Locate the cell with the specified text and output its (X, Y) center coordinate. 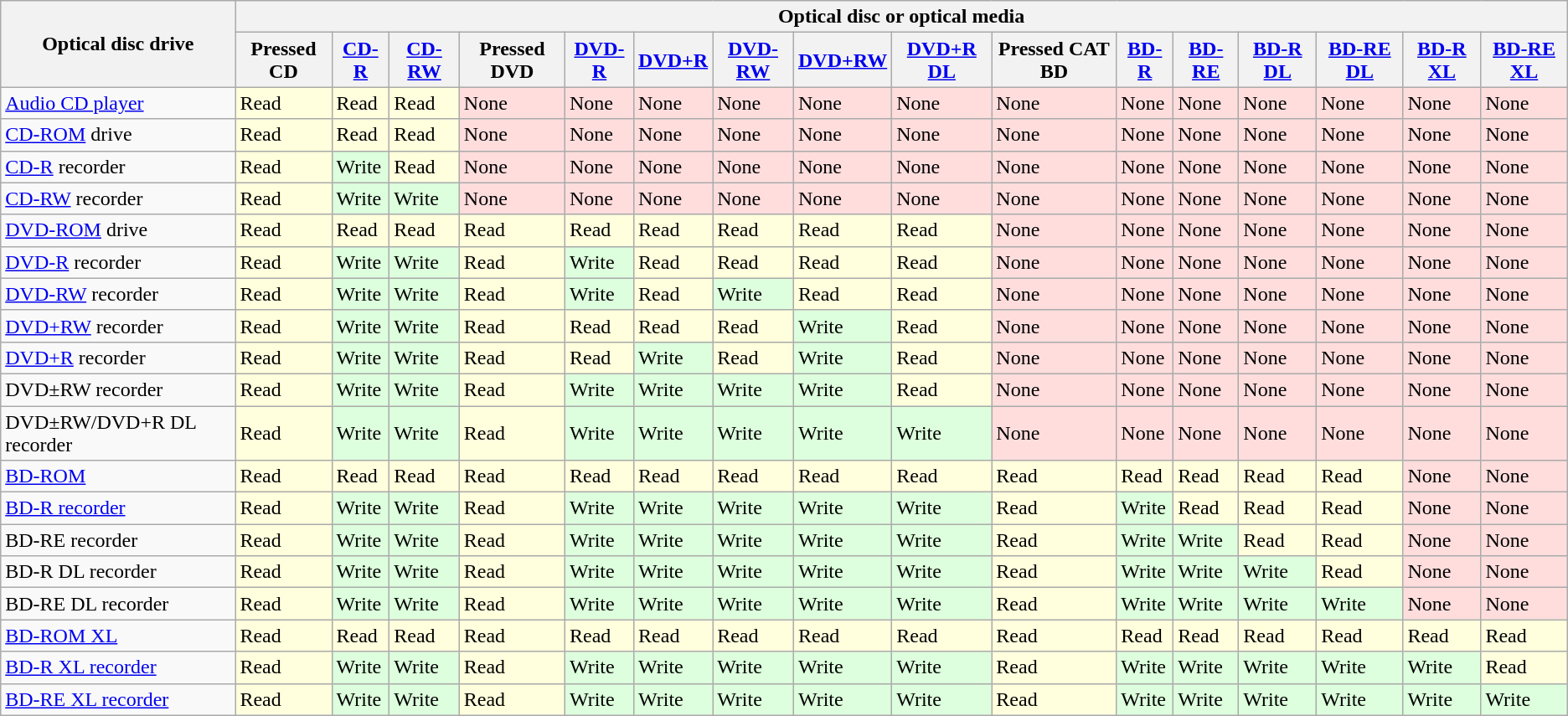
DVD-R (599, 60)
BD-RE (1206, 60)
CD-R (360, 60)
BD-R XL recorder (118, 667)
Optical disc drive (118, 44)
DVD-RW (754, 60)
BD-R DL (1278, 60)
CD-ROM drive (118, 135)
BD-RE recorder (118, 540)
Audio CD player (118, 103)
DVD±RW/DVD+R DL recorder (118, 432)
DVD+R (673, 60)
Pressed CD (283, 60)
Optical disc or optical media (901, 17)
BD-R DL recorder (118, 572)
BD-RE DL (1360, 60)
BD-R XL (1442, 60)
BD-ROM (118, 476)
DVD+R DL (941, 60)
DVD+RW recorder (118, 326)
DVD±RW recorder (118, 389)
DVD-RW recorder (118, 294)
DVD+R recorder (118, 358)
BD-RE XL (1524, 60)
BD-R (1145, 60)
DVD-R recorder (118, 262)
CD-RW (425, 60)
BD-R recorder (118, 508)
BD-RE DL recorder (118, 604)
Pressed CAT BD (1054, 60)
CD-RW recorder (118, 198)
DVD+RW (843, 60)
CD-R recorder (118, 167)
DVD-ROM drive (118, 230)
BD-RE XL recorder (118, 699)
BD-ROM XL (118, 636)
Pressed DVD (512, 60)
